Output the [x, y] coordinate of the center of the cell containing the given text.  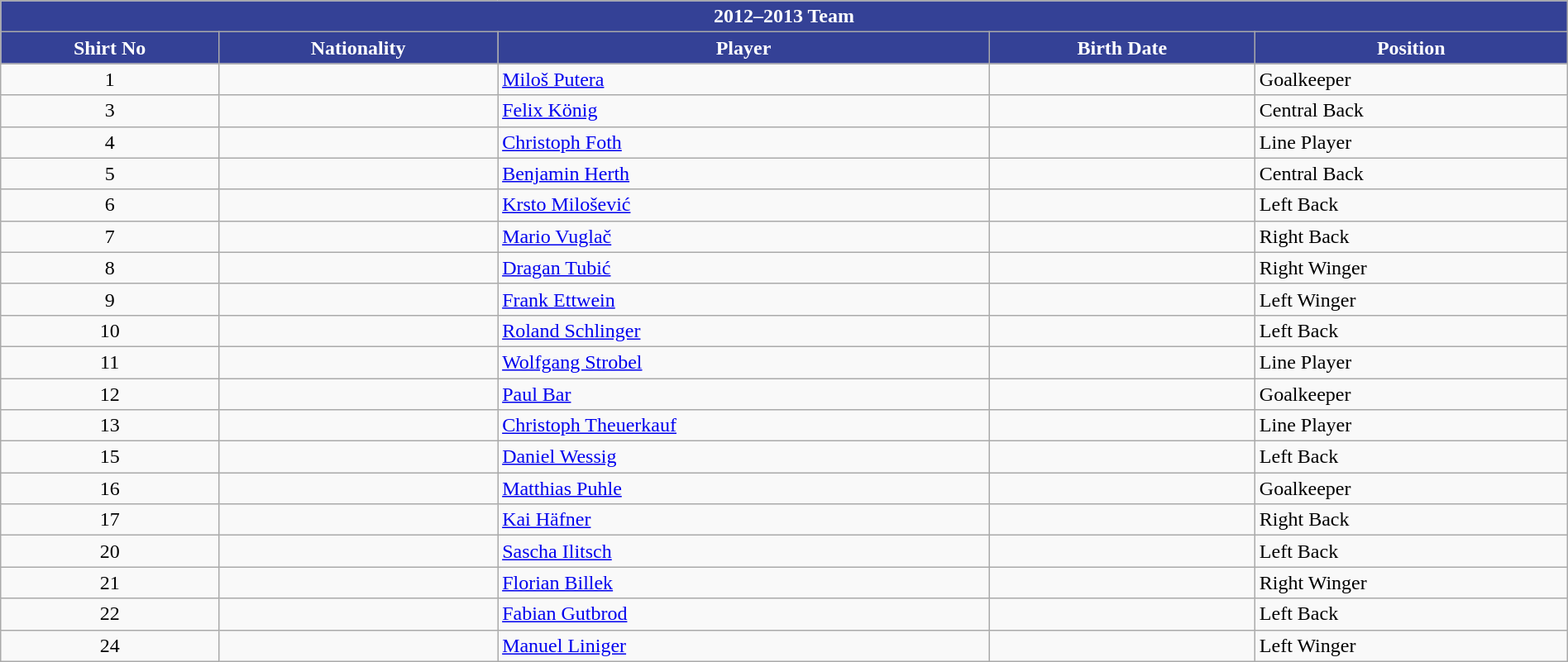
Felix König [744, 111]
Wolfgang Strobel [744, 362]
20 [110, 551]
24 [110, 645]
Frank Ettwein [744, 299]
Fabian Gutbrod [744, 614]
Player [744, 48]
Position [1411, 48]
15 [110, 457]
3 [110, 111]
2012–2013 Team [784, 17]
16 [110, 488]
1 [110, 79]
Matthias Puhle [744, 488]
Manuel Liniger [744, 645]
6 [110, 205]
Roland Schlinger [744, 331]
Miloš Putera [744, 79]
4 [110, 142]
Christoph Theuerkauf [744, 426]
12 [110, 394]
Christoph Foth [744, 142]
21 [110, 583]
22 [110, 614]
13 [110, 426]
Sascha Ilitsch [744, 551]
Daniel Wessig [744, 457]
7 [110, 236]
Nationality [359, 48]
Kai Häfner [744, 520]
Mario Vuglač [744, 236]
8 [110, 268]
5 [110, 174]
Birth Date [1121, 48]
Shirt No [110, 48]
Benjamin Herth [744, 174]
9 [110, 299]
Florian Billek [744, 583]
17 [110, 520]
Krsto Milošević [744, 205]
11 [110, 362]
Paul Bar [744, 394]
Dragan Tubić [744, 268]
10 [110, 331]
